Detect which cell encompasses the target text, then output its [x, y] center coordinate. 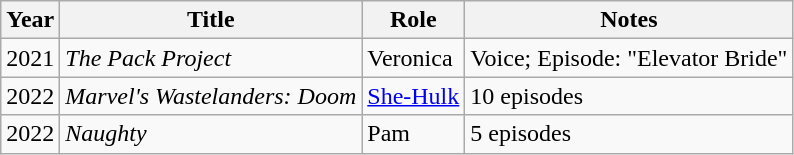
Voice; Episode: "Elevator Bride" [629, 58]
Year [30, 20]
Marvel's Wastelanders: Doom [211, 96]
Notes [629, 20]
Naughty [211, 134]
Role [414, 20]
10 episodes [629, 96]
Title [211, 20]
The Pack Project [211, 58]
Veronica [414, 58]
She-Hulk [414, 96]
2021 [30, 58]
5 episodes [629, 134]
Pam [414, 134]
